Detect which cell encompasses the target text, then output its [X, Y] center coordinate. 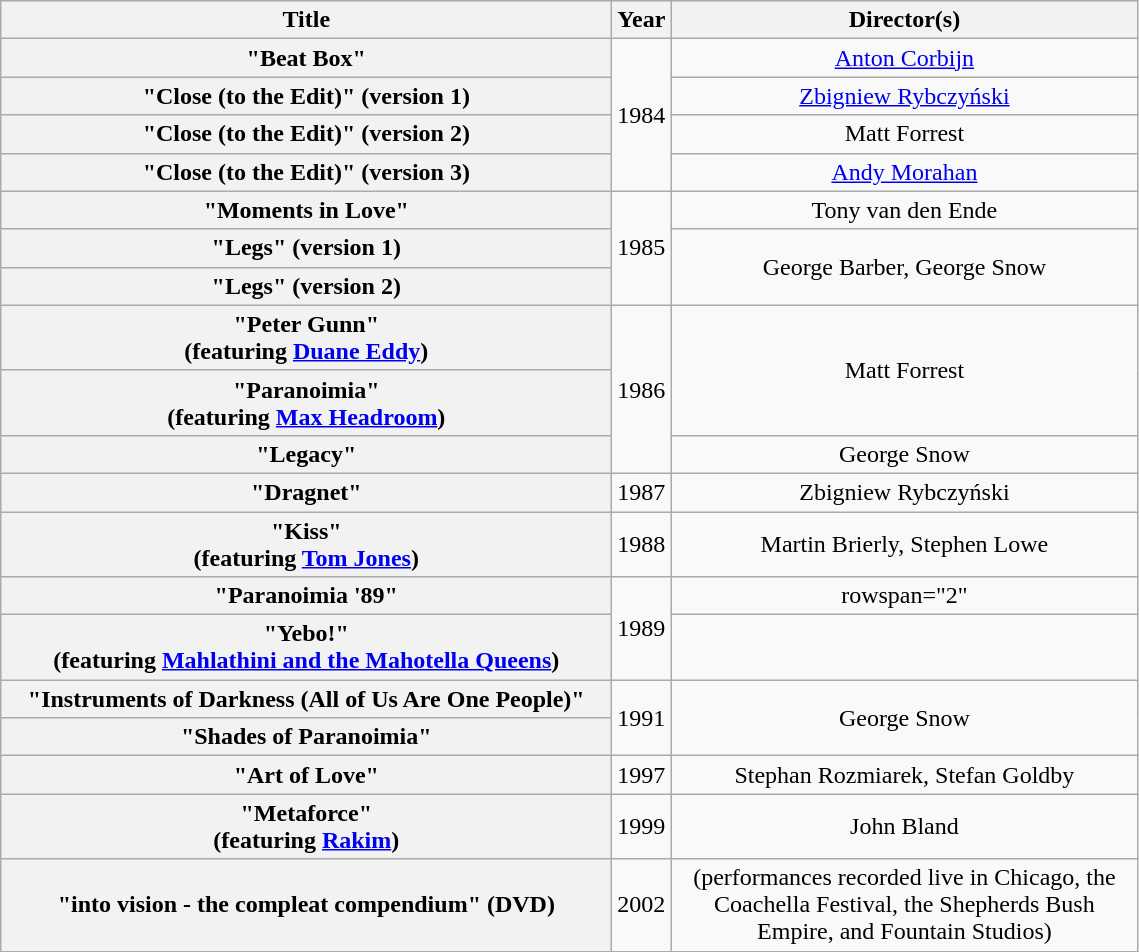
"Close (to the Edit)" (version 1) [306, 96]
(performances recorded live in Chicago, the Coachella Festival, the Shepherds Bush Empire, and Fountain Studios) [904, 905]
Director(s) [904, 20]
1984 [642, 115]
"Kiss"(featuring Tom Jones) [306, 544]
"Beat Box" [306, 58]
"Instruments of Darkness (All of Us Are One People)" [306, 699]
George Barber, George Snow [904, 267]
1991 [642, 718]
"Legs" (version 1) [306, 248]
"Legs" (version 2) [306, 286]
Title [306, 20]
John Bland [904, 826]
Anton Corbijn [904, 58]
1985 [642, 248]
Martin Brierly, Stephen Lowe [904, 544]
"Peter Gunn"(featuring Duane Eddy) [306, 338]
"Yebo!"(featuring Mahlathini and the Mahotella Queens) [306, 648]
"Legacy" [306, 454]
"Close (to the Edit)" (version 2) [306, 134]
"Close (to the Edit)" (version 3) [306, 172]
"into vision - the compleat compendium" (DVD) [306, 905]
1997 [642, 775]
2002 [642, 905]
1986 [642, 389]
1989 [642, 628]
1999 [642, 826]
Tony van den Ende [904, 210]
Year [642, 20]
"Metaforce"(featuring Rakim) [306, 826]
Stephan Rozmiarek, Stefan Goldby [904, 775]
"Shades of Paranoimia" [306, 737]
"Paranoimia"(featuring Max Headroom) [306, 402]
Andy Morahan [904, 172]
1987 [642, 492]
"Dragnet" [306, 492]
rowspan="2" [904, 596]
"Paranoimia '89" [306, 596]
"Moments in Love" [306, 210]
1988 [642, 544]
"Art of Love" [306, 775]
